Locate the cell with the specified text and output its [X, Y] center coordinate. 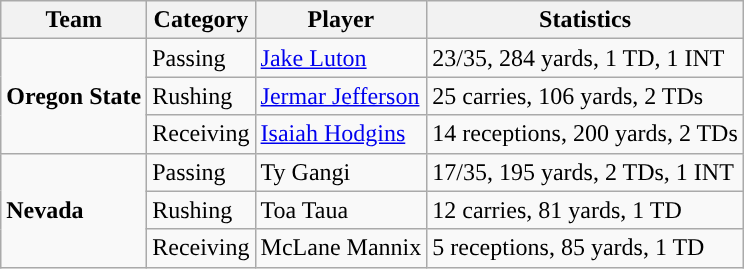
12 carries, 81 yards, 1 TD [586, 210]
Ty Gangi [341, 172]
Player [341, 20]
Oregon State [74, 96]
Isaiah Hodgins [341, 134]
McLane Mannix [341, 248]
5 receptions, 85 yards, 1 TD [586, 248]
Jermar Jefferson [341, 96]
Nevada [74, 210]
14 receptions, 200 yards, 2 TDs [586, 134]
Jake Luton [341, 58]
Statistics [586, 20]
Team [74, 20]
Toa Taua [341, 210]
17/35, 195 yards, 2 TDs, 1 INT [586, 172]
25 carries, 106 yards, 2 TDs [586, 96]
23/35, 284 yards, 1 TD, 1 INT [586, 58]
Category [201, 20]
